Find where the given text appears and provide that cell's center as (X, Y) coordinate. 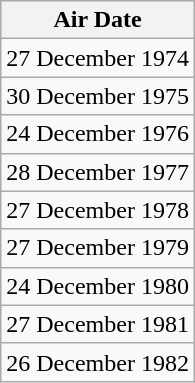
24 December 1980 (98, 286)
24 December 1976 (98, 134)
Air Date (98, 20)
27 December 1974 (98, 58)
27 December 1981 (98, 324)
28 December 1977 (98, 172)
30 December 1975 (98, 96)
26 December 1982 (98, 362)
27 December 1978 (98, 210)
27 December 1979 (98, 248)
